Extract the (X, Y) coordinate from the center of the cell holding the provided text.  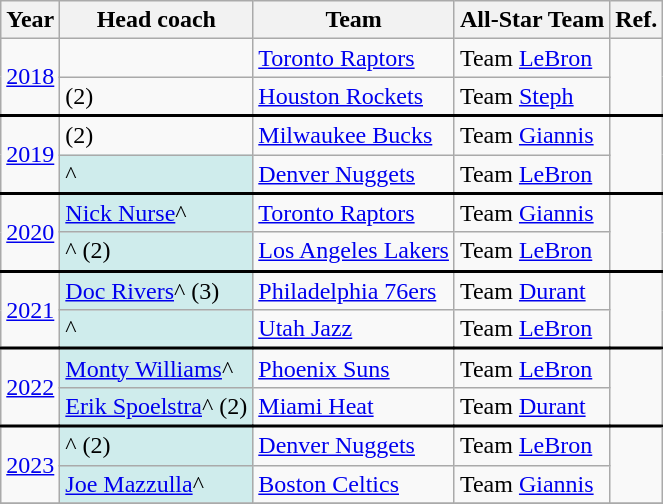
Phoenix Suns (354, 368)
Doc Rivers^ (3) (156, 290)
2021 (30, 310)
2019 (30, 155)
Philadelphia 76ers (354, 290)
Ref. (636, 20)
Utah Jazz (354, 330)
All-Star Team (532, 20)
Houston Rockets (354, 96)
Nick Nurse^ (156, 212)
2023 (30, 464)
Year (30, 20)
Joe Mazzulla^ (156, 484)
2018 (30, 78)
Team (354, 20)
2020 (30, 232)
Head coach (156, 20)
2022 (30, 388)
Team Steph (532, 96)
Boston Celtics (354, 484)
Los Angeles Lakers (354, 252)
Monty Williams^ (156, 368)
Miami Heat (354, 406)
Milwaukee Bucks (354, 136)
Erik Spoelstra^ (2) (156, 406)
